Extract the (x, y) coordinate from the center of the cell holding the provided text.  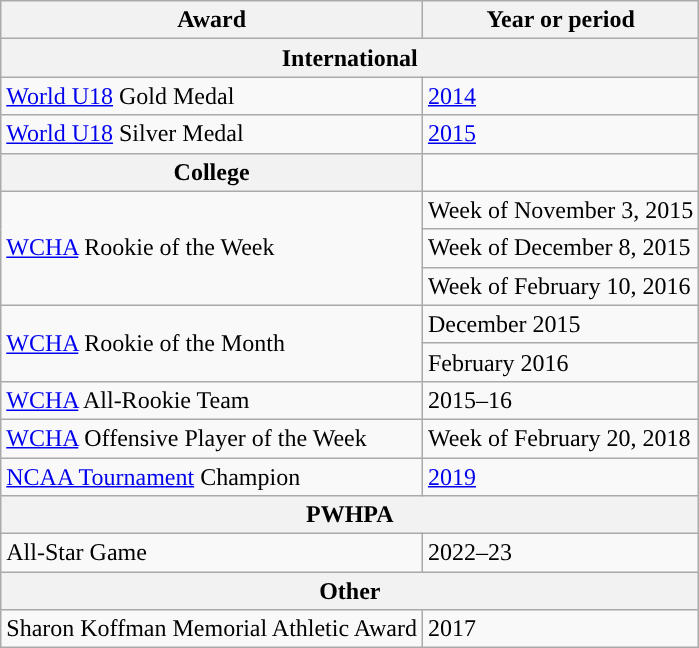
College (212, 172)
2014 (560, 96)
NCAA Tournament Champion (212, 477)
2015–16 (560, 400)
December 2015 (560, 324)
PWHPA (350, 515)
WCHA Rookie of the Month (212, 343)
WCHA Rookie of the Week (212, 248)
Week of December 8, 2015 (560, 248)
Sharon Koffman Memorial Athletic Award (212, 629)
International (350, 58)
Award (212, 20)
February 2016 (560, 362)
WCHA All-Rookie Team (212, 400)
Year or period (560, 20)
2019 (560, 477)
World U18 Silver Medal (212, 134)
2015 (560, 134)
Week of February 20, 2018 (560, 438)
All-Star Game (212, 553)
Week of November 3, 2015 (560, 210)
Other (350, 591)
World U18 Gold Medal (212, 96)
2022–23 (560, 553)
WCHA Offensive Player of the Week (212, 438)
Week of February 10, 2016 (560, 286)
2017 (560, 629)
